Provide the [X, Y] coordinate of the cell's center where the given text is located.  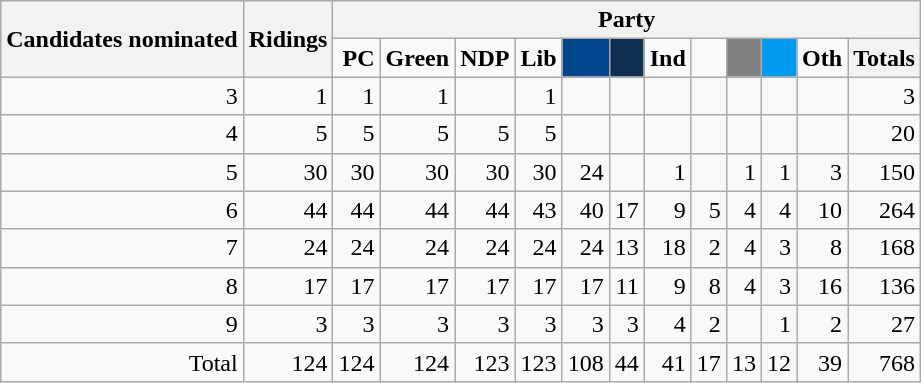
6 [122, 210]
Totals [884, 58]
Oth [822, 58]
20 [884, 134]
11 [626, 286]
Lib [538, 58]
18 [668, 248]
43 [538, 210]
PC [356, 58]
150 [884, 172]
Party [627, 20]
168 [884, 248]
27 [884, 324]
12 [778, 362]
264 [884, 210]
16 [822, 286]
Total [122, 362]
41 [668, 362]
39 [822, 362]
108 [586, 362]
768 [884, 362]
10 [822, 210]
NDP [485, 58]
Ind [668, 58]
40 [586, 210]
7 [122, 248]
Green [418, 58]
136 [884, 286]
Ridings [288, 39]
Candidates nominated [122, 39]
